Output the [X, Y] coordinate of the center of the cell containing the given text.  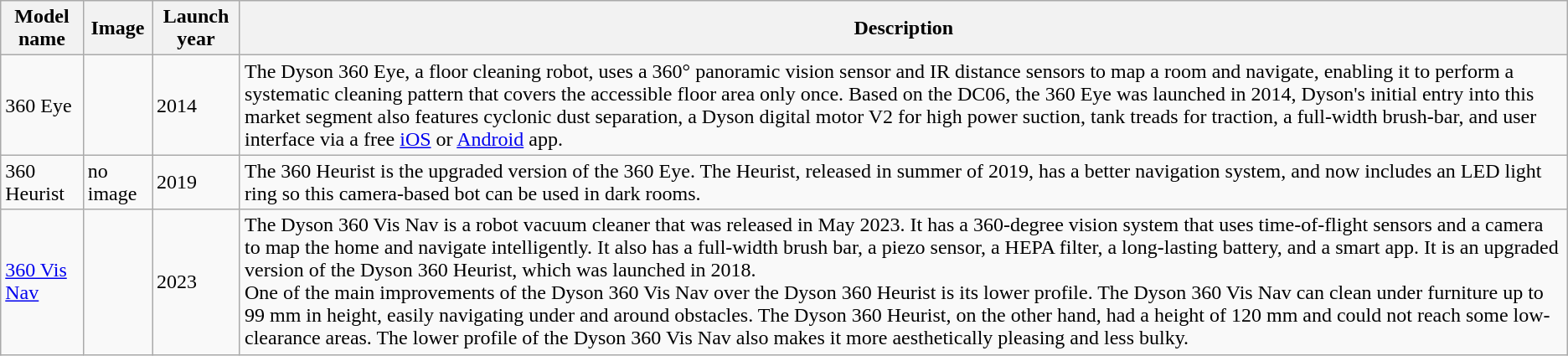
360 Eye [42, 106]
2014 [196, 106]
2019 [196, 183]
360 Vis Nav [42, 281]
360 Heurist [42, 183]
no image [117, 183]
Model name [42, 28]
Image [117, 28]
Description [903, 28]
2023 [196, 281]
Launch year [196, 28]
